Pinpoint the cell where the given text exists, returning its (x, y) midpoint coordinate. 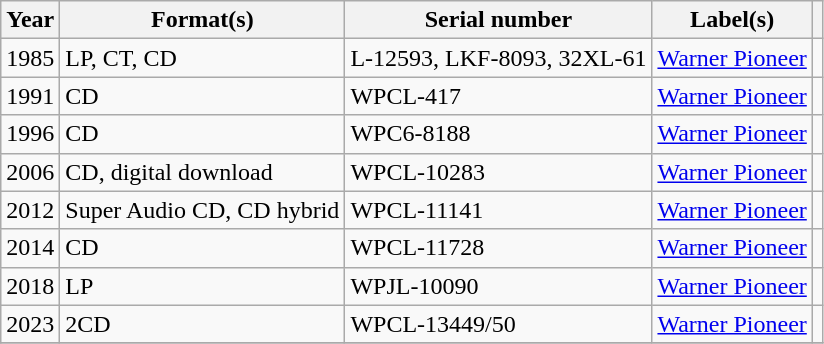
Serial number (498, 20)
Year (30, 20)
WPC6-8188 (498, 134)
CD, digital download (202, 172)
WPCL-11728 (498, 248)
Label(s) (732, 20)
LP (202, 286)
WPCL-11141 (498, 210)
WPCL-417 (498, 96)
2023 (30, 324)
2CD (202, 324)
Format(s) (202, 20)
WPJL-10090 (498, 286)
L-12593, LKF-8093, 32XL-61 (498, 58)
Super Audio CD, CD hybrid (202, 210)
1996 (30, 134)
2006 (30, 172)
2012 (30, 210)
2018 (30, 286)
1985 (30, 58)
LP, CT, CD (202, 58)
2014 (30, 248)
WPCL-13449/50 (498, 324)
WPCL-10283 (498, 172)
1991 (30, 96)
